Pinpoint the cell where the given text exists, returning its [X, Y] midpoint coordinate. 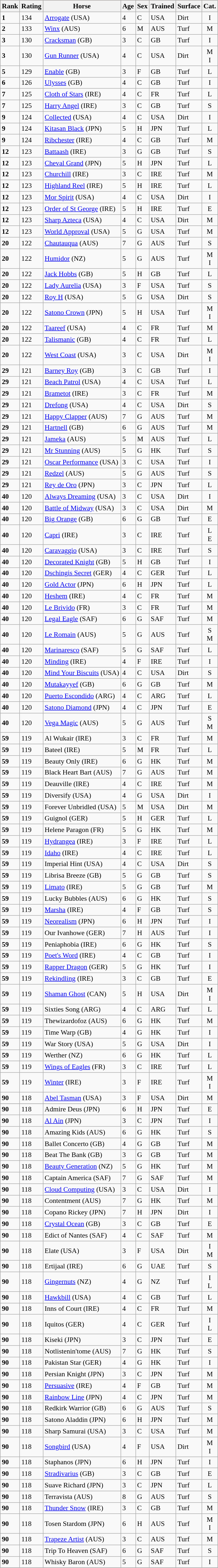
Al Ain (JPN) [82, 1121]
Hydrangea (IRE) [82, 841]
Chautauqua (AUS) [82, 243]
World Approval (USA) [82, 232]
Beauty Generation (NZ) [82, 1167]
Werther (NZ) [82, 1056]
Ballet Concerto (GB) [82, 1144]
Legal Eagle (SAF) [82, 619]
Suave Richard (JPN) [82, 1485]
Big Orange (GB) [82, 519]
Time Warp (GB) [82, 1033]
Puerto Escondido (ARG) [82, 696]
Thunder Snow (IRE) [82, 1508]
Sharp Azteca (USA) [82, 220]
Lucky Bubbles (AUS) [82, 898]
War Story (USA) [82, 1044]
Rekindling (IRE) [82, 979]
Librisa Breeze (GB) [82, 876]
Lady Aurelia (USA) [82, 286]
Decorated Knight (GB) [82, 562]
Poet's Word (IRE) [82, 956]
Beauty Only (IRE) [82, 761]
Persian Knight (JPN) [82, 1374]
Marsha (IRE) [82, 910]
Deauville (IRE) [82, 784]
Admire Deus (JPN) [82, 1109]
Persuasive (IRE) [82, 1386]
Rainbow Line (JPN) [82, 1397]
LE [210, 535]
Dschingis Secret (GER) [82, 573]
Rank [10, 6]
Jameka (AUS) [82, 439]
Satono Aladdin (JPN) [82, 1420]
Churchill (IRE) [82, 174]
Mind Your Biscuits (USA) [82, 673]
Drefong (USA) [82, 405]
Rey de Oro (JPN) [82, 485]
West Coast (USA) [82, 355]
Vega Magic (AUS) [82, 723]
Roy H (USA) [82, 297]
Oscar Performance (USA) [82, 462]
Arrogate (USA) [82, 18]
Neorealism (JPN) [82, 922]
8 [128, 1497]
Trapeze Artist (AUS) [82, 1539]
Cloth of Stars (IRE) [82, 94]
Gingernuts (NZ) [82, 1282]
Terravista (AUS) [82, 1497]
Winter (IRE) [82, 1082]
Shaman Ghost (CAN) [82, 994]
Staphanos (JPN) [82, 1462]
Thewizardofoz (AUS) [82, 1021]
Black Heart Bart (AUS) [82, 773]
Redkirk Warrior (GB) [82, 1408]
Sharp Samurai (USA) [82, 1432]
Gun Runner (USA) [82, 56]
Rapper Dragon (GER) [82, 967]
Minding (IRE) [82, 661]
Abel Tasman (USA) [82, 1098]
Marinaresco (SAF) [82, 650]
Pakistan Star (GER) [82, 1363]
Crystal Ocean (GB) [82, 1224]
Heshem (IRE) [82, 596]
Talismanic (GB) [82, 340]
Captain America (SAF) [82, 1178]
Satono Diamond (JPN) [82, 707]
Notlistenin'tome (AUS) [82, 1351]
Guignol (GER) [82, 819]
Copano Rickey (JPN) [82, 1213]
129 [31, 72]
Mutakayyef (GB) [82, 685]
Mr Stunning (AUS) [82, 451]
Hartnell (GB) [82, 428]
Hawkbill (USA) [82, 1297]
Forever Unbridled (USA) [82, 807]
Humidor (NZ) [82, 259]
Cracksman (GB) [82, 40]
Le Brivido (FR) [82, 608]
Enable (GB) [82, 72]
Highland Reel (IRE) [82, 186]
134 [31, 18]
Ulysses (GB) [82, 83]
Amazing Kids (AUS) [82, 1132]
Limato (IRE) [82, 887]
1 [10, 18]
Al Wukair (IRE) [82, 739]
Order of St George (IRE) [82, 209]
Taareef (USA) [82, 328]
Sixties Song (ARG) [82, 1010]
133 [31, 29]
Contentment (AUS) [82, 1201]
Bateel (IRE) [82, 750]
Redzel (AUS) [82, 474]
Capri (IRE) [82, 535]
Cheval Grand (JPN) [82, 163]
Wings of Eagles (FR) [82, 1067]
NZ [163, 1282]
Gold Actor (JPN) [82, 585]
Stradivarius (GB) [82, 1474]
Edict of Nantes (SAF) [82, 1235]
Trip To Heaven (SAF) [82, 1551]
Inns of Court (IRE) [82, 1309]
Helene Paragon (FR) [82, 830]
Elate (USA) [82, 1250]
Ertijaal (IRE) [82, 1266]
Sex [143, 6]
Winx (AUS) [82, 29]
Iquitos (GER) [82, 1324]
Peniaphobia (IRE) [82, 944]
Surface [189, 6]
Rating [31, 6]
Battle of Midway (USA) [82, 508]
Barney Roy (GB) [82, 371]
Cloud Computing (USA) [82, 1189]
Imperial Hint (USA) [82, 864]
Mor Spirit (USA) [82, 197]
Caravaggio (USA) [82, 550]
Collected (USA) [82, 117]
Always Dreaming (USA) [82, 496]
Beach Patrol (USA) [82, 382]
Our Ivanhowe (GER) [82, 933]
Harry Angel (IRE) [82, 106]
Diversify (USA) [82, 796]
Age [128, 6]
Trained [163, 6]
Satono Crown (JPN) [82, 313]
Cat. [210, 6]
Le Romain (AUS) [82, 635]
Whisky Baron (AUS) [82, 1562]
Battaash (IRE) [82, 152]
Ribchester (IRE) [82, 140]
Horse [82, 6]
Jack Hobbs (GB) [82, 274]
126 [31, 83]
Idaho (IRE) [82, 853]
IM [210, 1250]
Songbird (USA) [82, 1447]
UAE [163, 1266]
Tosen Stardom (JPN) [82, 1524]
Kiseki (JPN) [82, 1340]
Beat The Bank (GB) [82, 1155]
2 [10, 29]
Kitasan Black (JPN) [82, 129]
Happy Clapper (AUS) [82, 416]
Brametot (IRE) [82, 394]
